Scan for the cell matching the given text and deliver its (X, Y) coordinate at center. 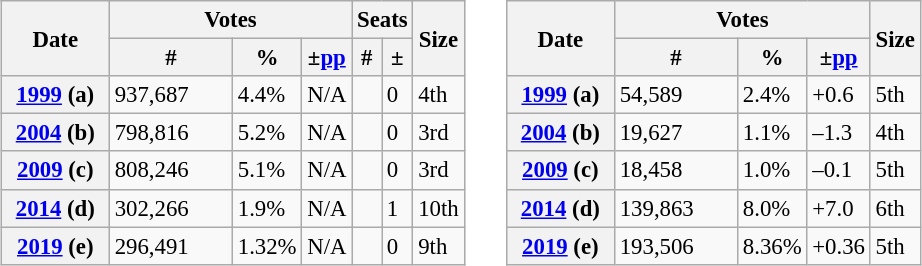
5.1% (266, 170)
+0.6 (838, 95)
6th (895, 208)
54,589 (676, 95)
139,863 (676, 208)
–0.1 (838, 170)
18,458 (676, 170)
1.9% (266, 208)
5.2% (266, 133)
808,246 (170, 170)
2.4% (772, 95)
10th (438, 208)
1.0% (772, 170)
4.4% (266, 95)
8.36% (772, 246)
Seats (382, 20)
+0.36 (838, 246)
± (398, 58)
9th (438, 246)
1.1% (772, 133)
302,266 (170, 208)
+7.0 (838, 208)
798,816 (170, 133)
19,627 (676, 133)
1.32% (266, 246)
296,491 (170, 246)
8.0% (772, 208)
193,506 (676, 246)
–1.3 (838, 133)
1 (398, 208)
937,687 (170, 95)
